For the text-containing cell, return its midpoint in (x, y) coordinate format. 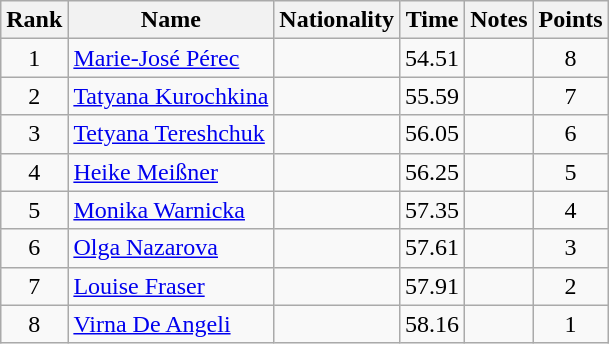
56.05 (432, 134)
Name (171, 20)
Marie-José Pérec (171, 58)
58.16 (432, 324)
55.59 (432, 96)
Notes (499, 20)
Heike Meißner (171, 172)
Tatyana Kurochkina (171, 96)
57.91 (432, 286)
57.35 (432, 210)
Monika Warnicka (171, 210)
Virna De Angeli (171, 324)
Tetyana Tereshchuk (171, 134)
54.51 (432, 58)
Nationality (337, 20)
Points (570, 20)
Louise Fraser (171, 286)
Olga Nazarova (171, 248)
Time (432, 20)
56.25 (432, 172)
57.61 (432, 248)
Rank (34, 20)
